Identify which cell holds the provided text, then report its (X, Y) central coordinate. 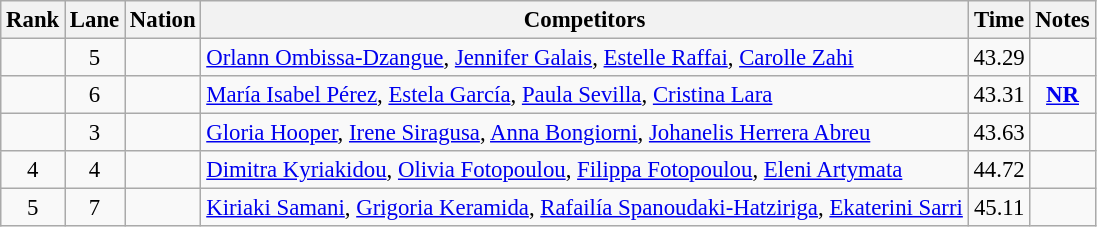
Gloria Hooper, Irene Siragusa, Anna Bongiorni, Johanelis Herrera Abreu (584, 133)
Nation (163, 20)
43.63 (999, 133)
Orlann Ombissa-Dzangue, Jennifer Galais, Estelle Raffai, Carolle Zahi (584, 58)
Lane (95, 20)
45.11 (999, 208)
43.31 (999, 95)
3 (95, 133)
María Isabel Pérez, Estela García, Paula Sevilla, Cristina Lara (584, 95)
Dimitra Kyriakidou, Olivia Fotopoulou, Filippa Fotopoulou, Eleni Artymata (584, 170)
Kiriaki Samani, Grigoria Keramida, Rafailía Spanoudaki-Hatziriga, Ekaterini Sarri (584, 208)
Notes (1062, 20)
43.29 (999, 58)
44.72 (999, 170)
Rank (33, 20)
6 (95, 95)
7 (95, 208)
Time (999, 20)
Competitors (584, 20)
NR (1062, 95)
